Scan for the cell matching the given text and deliver its [x, y] coordinate at center. 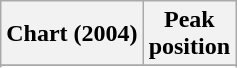
Peakposition [189, 34]
Chart (2004) [72, 34]
